Locate the cell with the specified text and output its [X, Y] center coordinate. 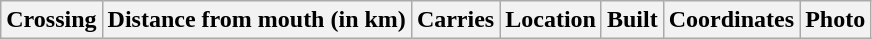
Distance from mouth (in km) [256, 20]
Carries [455, 20]
Photo [836, 20]
Crossing [52, 20]
Coordinates [731, 20]
Built [632, 20]
Location [551, 20]
